Search for the cell housing the specified text and yield its (x, y) center coordinate. 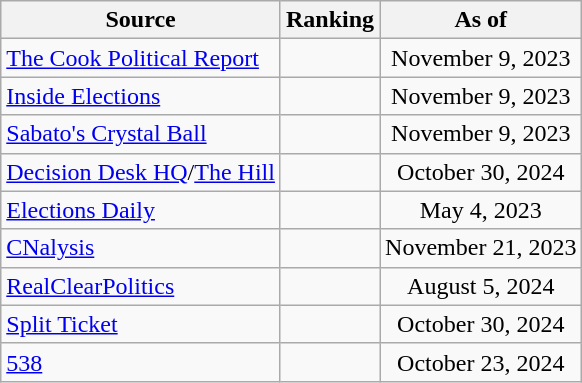
Inside Elections (141, 96)
October 23, 2024 (481, 362)
May 4, 2023 (481, 210)
Elections Daily (141, 210)
538 (141, 362)
August 5, 2024 (481, 286)
As of (481, 20)
Ranking (330, 20)
RealClearPolitics (141, 286)
The Cook Political Report (141, 58)
CNalysis (141, 248)
Split Ticket (141, 324)
Decision Desk HQ/The Hill (141, 172)
November 21, 2023 (481, 248)
Source (141, 20)
Sabato's Crystal Ball (141, 134)
